Output the (x, y) coordinate of the center of the cell containing the given text.  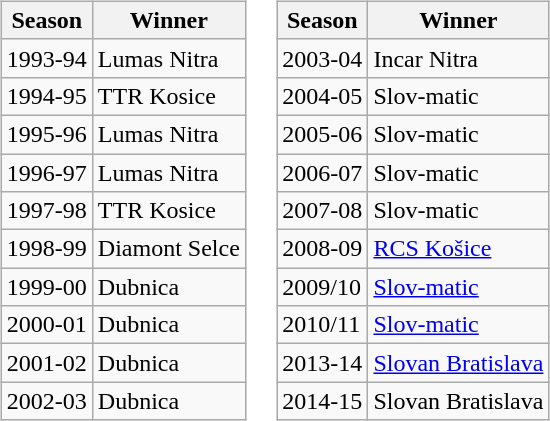
2003-04 (322, 58)
1996-97 (46, 173)
Incar Nitra (458, 58)
2000-01 (46, 325)
2007-08 (322, 211)
2013-14 (322, 363)
1995-96 (46, 134)
2004-05 (322, 96)
2006-07 (322, 173)
1999-00 (46, 287)
2002-03 (46, 401)
2014-15 (322, 401)
Diamont Selce (168, 249)
1993-94 (46, 58)
1997-98 (46, 211)
1994-95 (46, 96)
2009/10 (322, 287)
2010/11 (322, 325)
2001-02 (46, 363)
2005-06 (322, 134)
RCS Košice (458, 249)
1998-99 (46, 249)
2008-09 (322, 249)
